Pinpoint the cell where the given text exists, returning its (X, Y) midpoint coordinate. 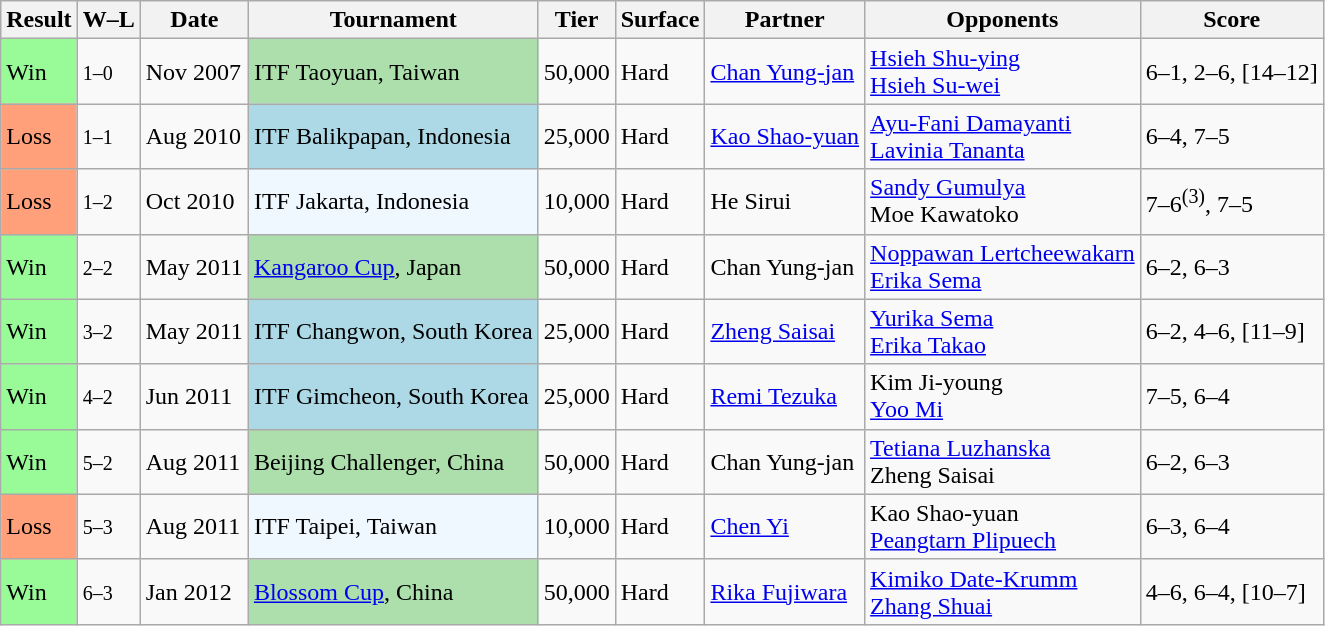
2–2 (108, 266)
Ayu-Fani Damayanti Lavinia Tananta (1003, 136)
1–0 (108, 72)
He Sirui (785, 202)
6–4, 7–5 (1232, 136)
Sandy Gumulya Moe Kawatoko (1003, 202)
3–2 (108, 332)
Kao Shao-yuan Peangtarn Plipuech (1003, 526)
7–5, 6–4 (1232, 396)
1–1 (108, 136)
Nov 2007 (194, 72)
Yurika Sema Erika Takao (1003, 332)
W–L (108, 20)
6–2, 4–6, [11–9] (1232, 332)
ITF Gimcheon, South Korea (393, 396)
Kim Ji-young Yoo Mi (1003, 396)
Blossom Cup, China (393, 592)
Kimiko Date-Krumm Zhang Shuai (1003, 592)
1–2 (108, 202)
Tetiana Luzhanska Zheng Saisai (1003, 462)
ITF Taoyuan, Taiwan (393, 72)
5–2 (108, 462)
Jun 2011 (194, 396)
Tier (576, 20)
Rika Fujiwara (785, 592)
Partner (785, 20)
Hsieh Shu-ying Hsieh Su-wei (1003, 72)
6–3 (108, 592)
Remi Tezuka (785, 396)
4–2 (108, 396)
4–6, 6–4, [10–7] (1232, 592)
Chen Yi (785, 526)
7–6(3), 7–5 (1232, 202)
Opponents (1003, 20)
Aug 2010 (194, 136)
Result (39, 20)
ITF Taipei, Taiwan (393, 526)
ITF Jakarta, Indonesia (393, 202)
Zheng Saisai (785, 332)
Surface (660, 20)
Kao Shao-yuan (785, 136)
ITF Changwon, South Korea (393, 332)
6–1, 2–6, [14–12] (1232, 72)
Date (194, 20)
Tournament (393, 20)
ITF Balikpapan, Indonesia (393, 136)
Oct 2010 (194, 202)
Noppawan Lertcheewakarn Erika Sema (1003, 266)
5–3 (108, 526)
Score (1232, 20)
Beijing Challenger, China (393, 462)
6–3, 6–4 (1232, 526)
Jan 2012 (194, 592)
Kangaroo Cup, Japan (393, 266)
